Find where the given text appears and provide that cell's center as (x, y) coordinate. 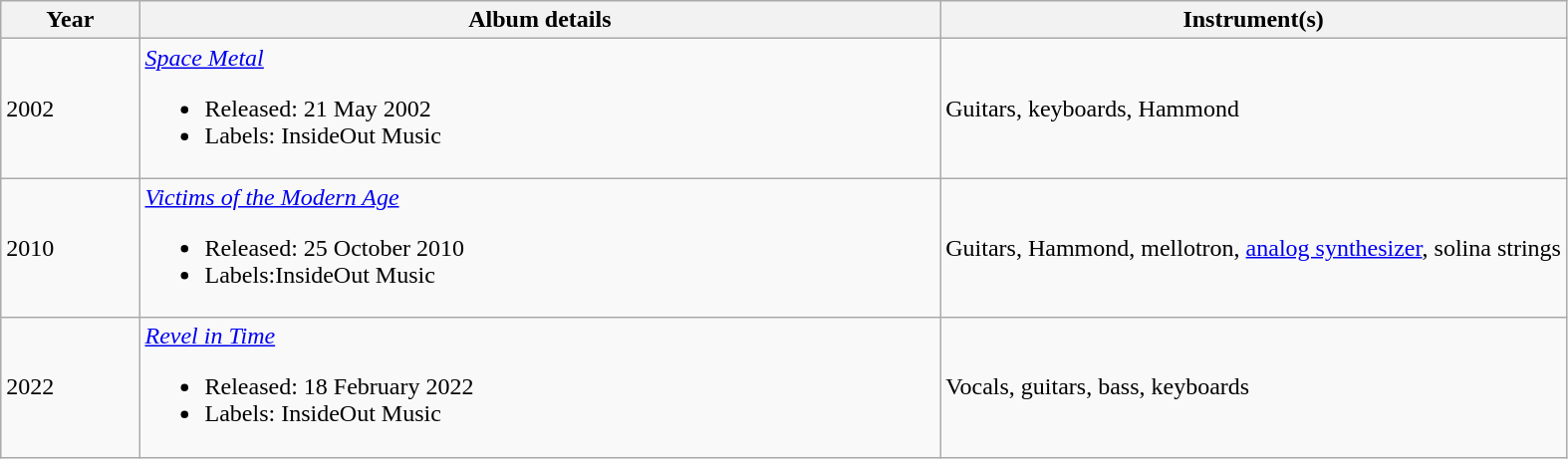
2010 (70, 248)
Year (70, 20)
Vocals, guitars, bass, keyboards (1253, 387)
Guitars, keyboards, Hammond (1253, 109)
Space MetalReleased: 21 May 2002Labels: InsideOut Music (540, 109)
Instrument(s) (1253, 20)
Revel in TimeReleased: 18 February 2022Labels: InsideOut Music (540, 387)
Victims of the Modern AgeReleased: 25 October 2010Labels:InsideOut Music (540, 248)
Guitars, Hammond, mellotron, analog synthesizer, solina strings (1253, 248)
Album details (540, 20)
2022 (70, 387)
2002 (70, 109)
